Identify which cell holds the provided text, then report its (x, y) central coordinate. 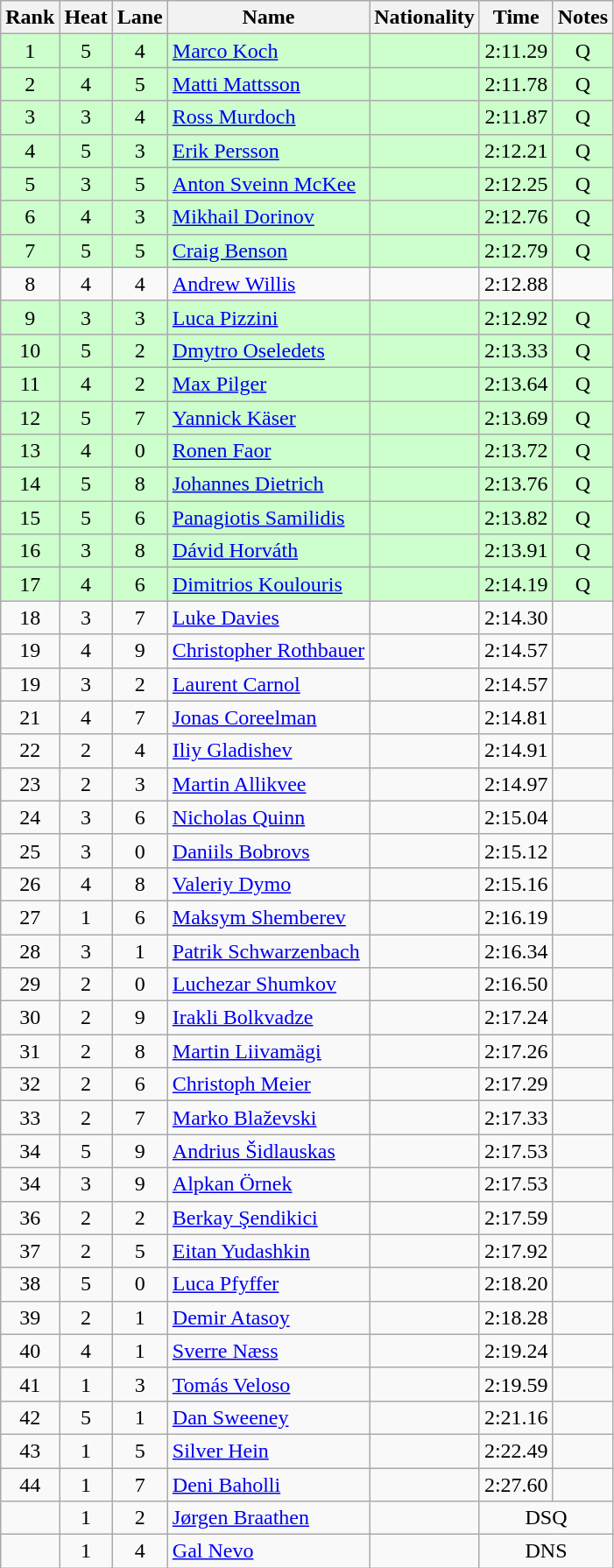
10 (30, 350)
33 (30, 1118)
37 (30, 1251)
Daniils Bobrovs (268, 851)
Deni Baholli (268, 1485)
38 (30, 1284)
31 (30, 1051)
18 (30, 618)
Berkay Şendikici (268, 1218)
Iliy Gladishev (268, 751)
11 (30, 384)
2:12.76 (516, 217)
27 (30, 917)
30 (30, 1018)
2:14.30 (516, 618)
Dimitrios Koulouris (268, 584)
Notes (582, 18)
2:17.26 (516, 1051)
43 (30, 1451)
Andrew Willis (268, 284)
Dávid Horváth (268, 551)
Jonas Coreelman (268, 717)
15 (30, 518)
Panagiotis Samilidis (268, 518)
2:16.34 (516, 950)
Marko Blaževski (268, 1118)
Christopher Rothbauer (268, 651)
Irakli Bolkvadze (268, 1018)
Martin Liivamägi (268, 1051)
2:12.92 (516, 317)
2:15.16 (516, 884)
26 (30, 884)
24 (30, 817)
2:21.16 (516, 1417)
28 (30, 950)
2:12.21 (516, 151)
Dan Sweeney (268, 1417)
Lane (140, 18)
2:13.76 (516, 484)
Luca Pizzini (268, 317)
14 (30, 484)
2:18.28 (516, 1317)
2:13.72 (516, 451)
12 (30, 418)
13 (30, 451)
32 (30, 1084)
Ross Murdoch (268, 117)
Johannes Dietrich (268, 484)
Eitan Yudashkin (268, 1251)
Nicholas Quinn (268, 817)
Heat (86, 18)
Sverre Næss (268, 1351)
2:17.29 (516, 1084)
2:11.78 (516, 84)
Rank (30, 18)
Anton Sveinn McKee (268, 184)
Name (268, 18)
Gal Nevo (268, 1551)
2:12.79 (516, 251)
2:13.91 (516, 551)
DSQ (546, 1518)
2:12.25 (516, 184)
Valeriy Dymo (268, 884)
Nationality (425, 18)
2:11.87 (516, 117)
17 (30, 584)
40 (30, 1351)
2:14.19 (516, 584)
2:15.04 (516, 817)
2:13.82 (516, 518)
29 (30, 985)
Andrius Šidlauskas (268, 1151)
2:13.33 (516, 350)
Alpkan Örnek (268, 1184)
Christoph Meier (268, 1084)
2:12.88 (516, 284)
16 (30, 551)
2:18.20 (516, 1284)
44 (30, 1485)
2:16.50 (516, 985)
Dmytro Oseledets (268, 350)
22 (30, 751)
Max Pilger (268, 384)
Silver Hein (268, 1451)
2:16.19 (516, 917)
Time (516, 18)
2:17.59 (516, 1218)
Demir Atasoy (268, 1317)
Ronen Faor (268, 451)
Jørgen Braathen (268, 1518)
23 (30, 784)
2:14.81 (516, 717)
Patrik Schwarzenbach (268, 950)
Luchezar Shumkov (268, 985)
Luca Pfyffer (268, 1284)
39 (30, 1317)
2:15.12 (516, 851)
DNS (546, 1551)
Luke Davies (268, 618)
21 (30, 717)
Martin Allikvee (268, 784)
Craig Benson (268, 251)
2:19.24 (516, 1351)
2:19.59 (516, 1384)
42 (30, 1417)
2:22.49 (516, 1451)
2:11.29 (516, 51)
Erik Persson (268, 151)
2:13.64 (516, 384)
Yannick Käser (268, 418)
Tomás Veloso (268, 1384)
Maksym Shemberev (268, 917)
36 (30, 1218)
2:17.92 (516, 1251)
2:27.60 (516, 1485)
Mikhail Dorinov (268, 217)
2:17.24 (516, 1018)
Laurent Carnol (268, 684)
Matti Mattsson (268, 84)
41 (30, 1384)
Marco Koch (268, 51)
25 (30, 851)
2:14.91 (516, 751)
2:14.97 (516, 784)
2:17.33 (516, 1118)
2:13.69 (516, 418)
